Locate the cell with the specified text and output its (X, Y) center coordinate. 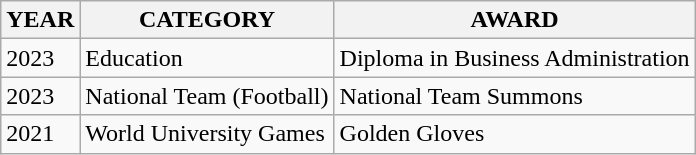
Education (207, 58)
2021 (40, 134)
National Team Summons (514, 96)
AWARD (514, 20)
Diploma in Business Administration (514, 58)
National Team (Football) (207, 96)
Golden Gloves (514, 134)
World University Games (207, 134)
YEAR (40, 20)
CATEGORY (207, 20)
